Capture the cell that displays the provided text and extract its [x, y] central coordinate. 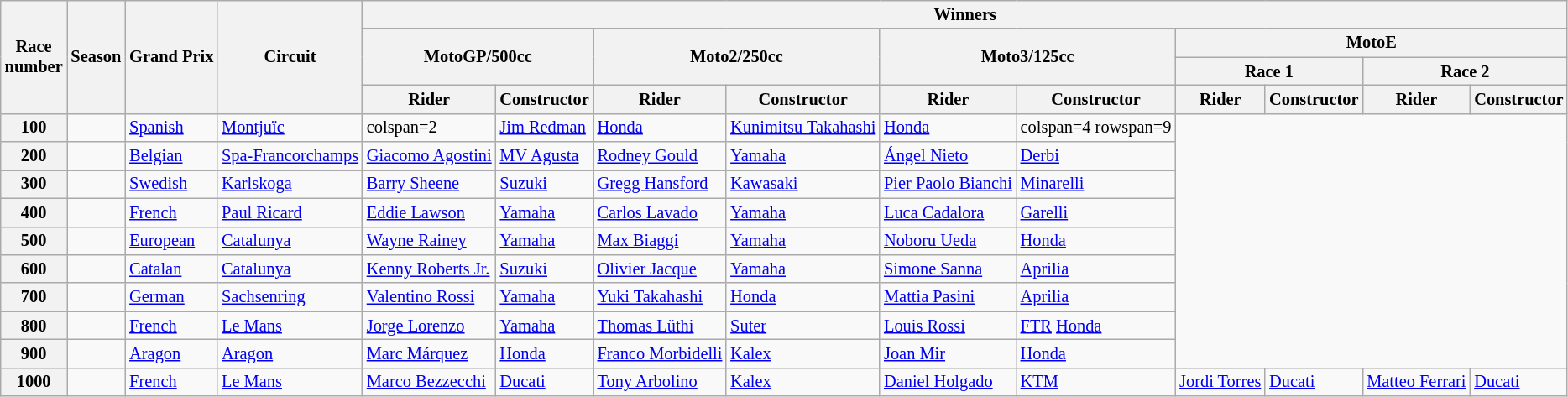
Marco Bezzecchi [430, 382]
Yuki Takahashi [660, 297]
Race 2 [1465, 71]
900 [34, 353]
Jim Redman [545, 128]
Louis Rossi [949, 326]
Kenny Roberts Jr. [430, 269]
Daniel Holgado [949, 382]
Kawasaki [802, 184]
Wayne Rainey [430, 241]
Swedish [171, 184]
Circuit [290, 57]
Catalan [171, 269]
Barry Sheene [430, 184]
Ángel Nieto [949, 156]
Noboru Ueda [949, 241]
100 [34, 128]
colspan=4 rowspan=9 [1096, 128]
Jorge Lorenzo [430, 326]
Suter [802, 326]
Derbi [1096, 156]
400 [34, 212]
Max Biaggi [660, 241]
Simone Sanna [949, 269]
FTR Honda [1096, 326]
Mattia Pasini [949, 297]
Spa-Francorchamps [290, 156]
Moto3/125cc [1027, 57]
Moto2/250cc [737, 57]
Grand Prix [171, 57]
European [171, 241]
MV Agusta [545, 156]
Minarelli [1096, 184]
Joan Mir [949, 353]
MotoGP/500cc [478, 57]
Karlskoga [290, 184]
MotoE [1372, 43]
Tony Arbolino [660, 382]
Pier Paolo Bianchi [949, 184]
1000 [34, 382]
Spanish [171, 128]
600 [34, 269]
Montjuïc [290, 128]
Marc Márquez [430, 353]
Jordi Torres [1220, 382]
Belgian [171, 156]
Racenumber [34, 57]
Garelli [1096, 212]
Paul Ricard [290, 212]
Gregg Hansford [660, 184]
Rodney Gould [660, 156]
Sachsenring [290, 297]
KTM [1096, 382]
German [171, 297]
Valentino Rossi [430, 297]
200 [34, 156]
Eddie Lawson [430, 212]
Giacomo Agostini [430, 156]
Kunimitsu Takahashi [802, 128]
Season [97, 57]
Franco Morbidelli [660, 353]
Luca Cadalora [949, 212]
800 [34, 326]
Matteo Ferrari [1416, 382]
700 [34, 297]
Olivier Jacque [660, 269]
300 [34, 184]
colspan=2 [430, 128]
500 [34, 241]
Race 1 [1269, 71]
Thomas Lüthi [660, 326]
Winners [965, 14]
Carlos Lavado [660, 212]
